Return [X, Y] of the center of cell containing provided text 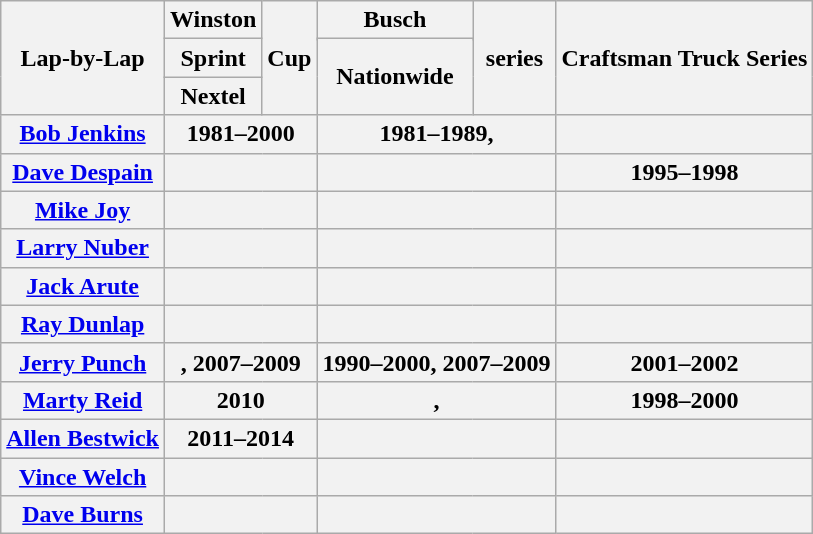
Jack Arute [83, 286]
Nextel [212, 96]
1981–2000 [240, 134]
Busch [395, 20]
Nationwide [395, 77]
Larry Nuber [83, 248]
2001–2002 [684, 362]
Cup [290, 58]
1990–2000, 2007–2009 [436, 362]
2010 [240, 400]
Allen Bestwick [83, 438]
1998–2000 [684, 400]
, [436, 400]
Winston [212, 20]
Sprint [212, 58]
Ray Dunlap [83, 324]
Jerry Punch [83, 362]
Mike Joy [83, 210]
2011–2014 [240, 438]
Marty Reid [83, 400]
, 2007–2009 [240, 362]
Craftsman Truck Series [684, 58]
Vince Welch [83, 477]
1981–1989, [436, 134]
series [514, 58]
Dave Burns [83, 515]
Bob Jenkins [83, 134]
Dave Despain [83, 172]
Lap-by-Lap [83, 58]
1995–1998 [684, 172]
